Output the (X, Y) coordinate of the center of the cell containing the given text.  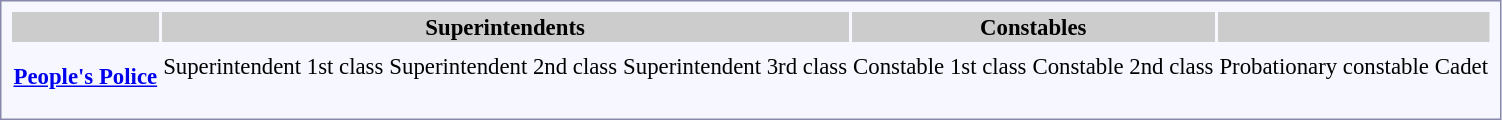
Constable 2nd class (1123, 80)
Constables (1034, 27)
Cadet (1461, 80)
People's Police (86, 76)
Probationary constable (1324, 80)
Superintendent 3rd class (736, 80)
Superintendent 2nd class (504, 80)
Superintendent 1st class (274, 80)
Constable 1st class (940, 80)
Superintendents (506, 27)
